Extract the [X, Y] coordinate from the center of the cell holding the provided text.  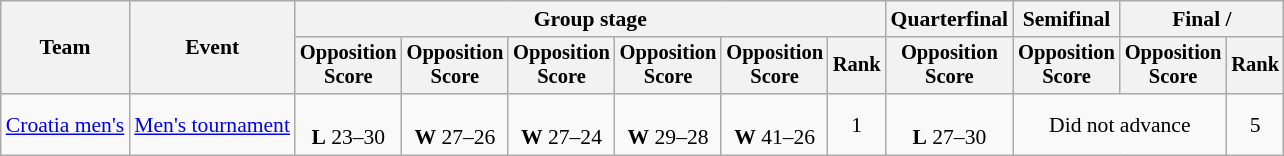
Quarterfinal [950, 19]
Semifinal [1066, 19]
Men's tournament [212, 124]
1 [857, 124]
L 27–30 [950, 124]
W 27–26 [456, 124]
Event [212, 48]
W 27–24 [562, 124]
W 41–26 [774, 124]
Group stage [590, 19]
W 29–28 [668, 124]
5 [1255, 124]
Croatia men's [66, 124]
Did not advance [1120, 124]
Team [66, 48]
L 23–30 [348, 124]
Final / [1202, 19]
